Search for the cell housing the specified text and yield its (X, Y) center coordinate. 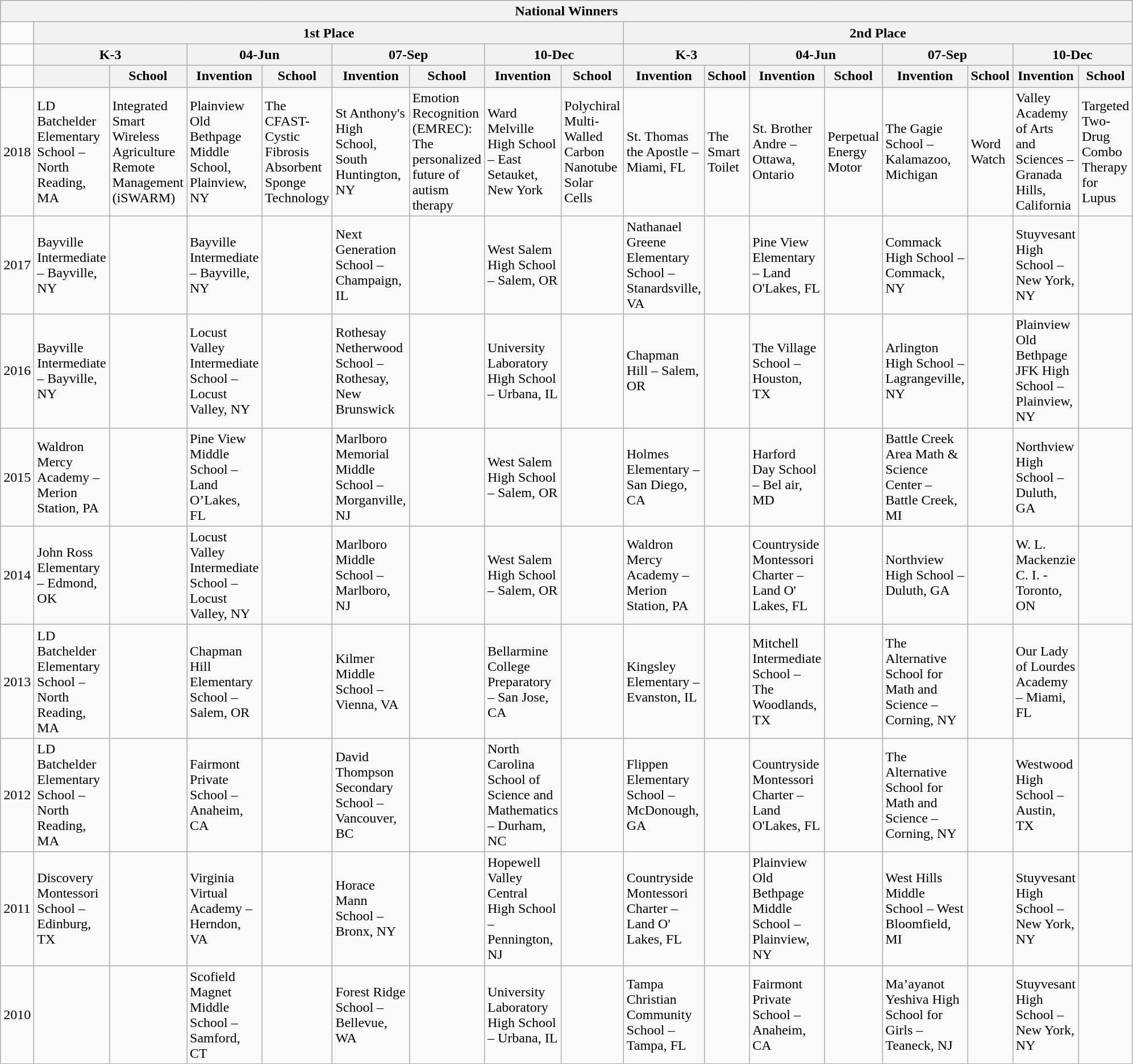
Plainview Old Bethpage Middle School, Plainview, NY (224, 151)
Next Generation School – Champaign, IL (370, 265)
St Anthony's High School, South Huntington, NY (370, 151)
Valley Academy of Arts and Sciences – Granada Hills, California (1045, 151)
Word Watch (990, 151)
Plainview Old Bethpage Middle School – Plainview, NY (787, 908)
St. Thomas the Apostle – Miami, FL (664, 151)
Chapman Hill – Salem, OR (664, 371)
Arlington High School – Lagrangeville, NY (925, 371)
Battle Creek Area Math & Science Center – Battle Creek, MI (925, 477)
Holmes Elementary – San Diego, CA (664, 477)
Forest Ridge School – Bellevue, WA (370, 1015)
Ward Melville High School – East Setauket, New York (523, 151)
The CFAST- Cystic Fibrosis Absorbent Sponge Technology (297, 151)
Harford Day School – Bel air, MD (787, 477)
Nathanael Greene Elementary School – Stanardsville, VA (664, 265)
Mitchell Intermediate School – The Woodlands, TX (787, 681)
1st Place (328, 33)
2nd Place (878, 33)
Horace Mann School – Bronx, NY (370, 908)
2013 (17, 681)
The Village School – Houston, TX (787, 371)
W. L. Mackenzie C. I. - Toronto, ON (1045, 575)
Marlboro Memorial Middle School – Morganville, NJ (370, 477)
Ma’ayanot Yeshiva High School for Girls – Teaneck, NJ (925, 1015)
Our Lady of Lourdes Academy – Miami, FL (1045, 681)
Chapman Hill Elementary School – Salem, OR (224, 681)
2014 (17, 575)
Hopewell Valley Central High School – Pennington, NJ (523, 908)
2012 (17, 795)
St. Brother Andre – Ottawa, Ontario (787, 151)
2016 (17, 371)
2010 (17, 1015)
2017 (17, 265)
Pine View Elementary – Land O'Lakes, FL (787, 265)
Pine View Middle School – Land O’Lakes, FL (224, 477)
Bellarmine College Preparatory – San Jose, CA (523, 681)
North Carolina School of Science and Mathematics – Durham, NC (523, 795)
2018 (17, 151)
Plainview Old Bethpage JFK High School – Plainview, NY (1045, 371)
Kilmer Middle School – Vienna, VA (370, 681)
John Ross Elementary – Edmond, OK (72, 575)
2011 (17, 908)
The Smart Toilet (727, 151)
Emotion Recognition (EMREC): The personalized future of autism therapy (447, 151)
Tampa Christian Community School – Tampa, FL (664, 1015)
West Hills Middle School – West Bloomfield, MI (925, 908)
National Winners (566, 11)
Countryside Montessori Charter – Land O'Lakes, FL (787, 795)
Kingsley Elementary – Evanston, IL (664, 681)
Westwood High School – Austin, TX (1045, 795)
Polychiral Multi-Walled Carbon Nanotube Solar Cells (593, 151)
Rothesay Netherwood School – Rothesay, New Brunswick (370, 371)
Virginia Virtual Academy – Herndon, VA (224, 908)
Flippen Elementary School – McDonough, GA (664, 795)
David Thompson Secondary School – Vancouver, BC (370, 795)
2015 (17, 477)
The Gagie School – Kalamazoo, Michigan (925, 151)
Scofield Magnet Middle School – Samford, CT (224, 1015)
Discovery Montessori School – Edinburg, TX (72, 908)
Marlboro Middle School – Marlboro, NJ (370, 575)
Targeted Two-Drug Combo Therapy for Lupus (1106, 151)
Integrated Smart Wireless Agriculture Remote Management (iSWARM) (148, 151)
Commack High School – Commack, NY (925, 265)
Perpetual Energy Motor (853, 151)
